Return (x, y) of the center of cell containing provided text 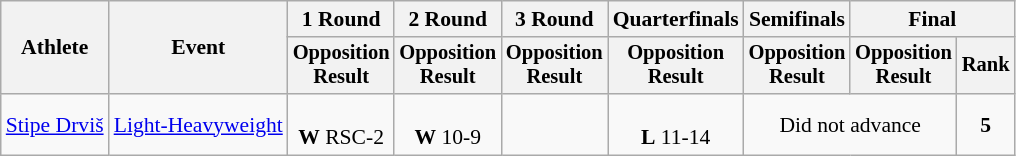
Semifinals (798, 19)
W 10-9 (448, 124)
Quarterfinals (676, 19)
3 Round (554, 19)
W RSC-2 (342, 124)
5 (986, 124)
Did not advance (850, 124)
1 Round (342, 19)
Stipe Drviš (55, 124)
L 11-14 (676, 124)
2 Round (448, 19)
Event (198, 48)
Final (932, 19)
Rank (986, 66)
Light-Heavyweight (198, 124)
Athlete (55, 48)
